Find where the given text appears and provide that cell's center as [x, y] coordinate. 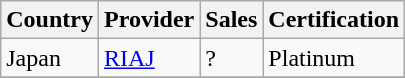
Provider [148, 20]
RIAJ [148, 58]
Sales [232, 20]
Certification [334, 20]
Japan [50, 58]
Country [50, 20]
? [232, 58]
Platinum [334, 58]
